Search for the cell housing the specified text and yield its (x, y) center coordinate. 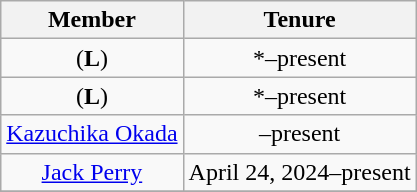
Tenure (300, 20)
Kazuchika Okada (92, 134)
Member (92, 20)
Jack Perry (92, 172)
April 24, 2024–present (300, 172)
–present (300, 134)
